Output the (x, y) coordinate of the center of the cell containing the given text.  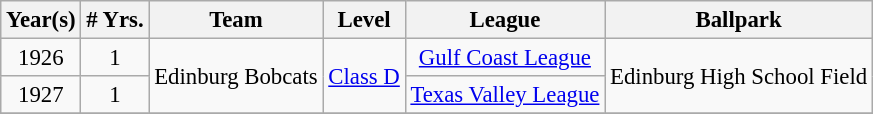
Class D (364, 76)
1926 (41, 58)
Team (236, 20)
Edinburg High School Field (739, 76)
Edinburg Bobcats (236, 76)
Ballpark (739, 20)
League (505, 20)
Year(s) (41, 20)
Level (364, 20)
# Yrs. (115, 20)
1927 (41, 95)
Texas Valley League (505, 95)
Gulf Coast League (505, 58)
